Extract the [X, Y] coordinate from the center of the cell holding the provided text.  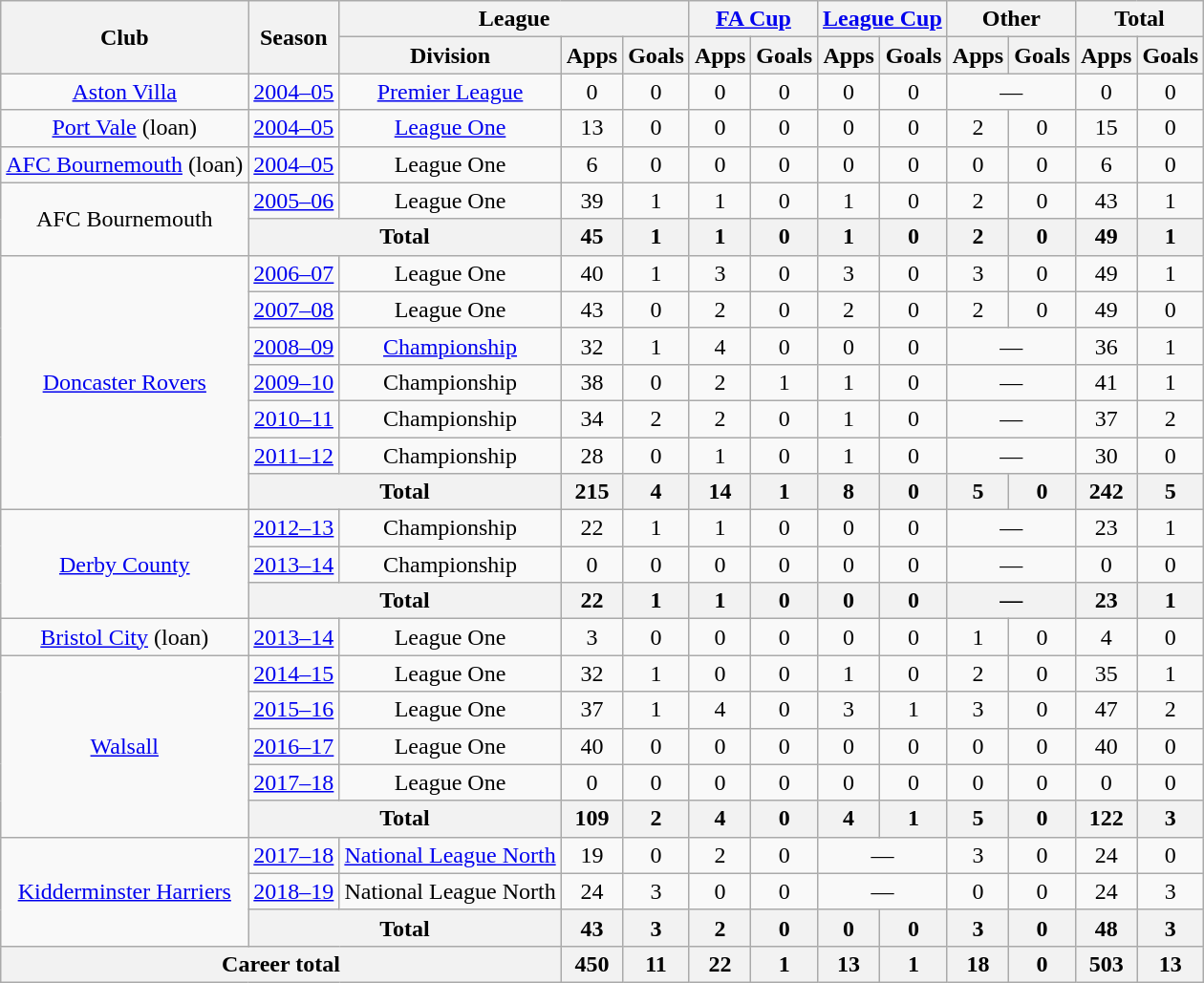
14 [720, 492]
450 [591, 964]
Derby County [124, 565]
Season [294, 37]
11 [656, 964]
2009–10 [294, 382]
15 [1106, 128]
Other [1011, 19]
2006–07 [294, 273]
2012–13 [294, 528]
47 [1106, 710]
AFC Bournemouth [124, 219]
19 [591, 855]
35 [1106, 673]
Club [124, 37]
34 [591, 418]
2005–06 [294, 201]
Walsall [124, 746]
2007–08 [294, 310]
Premier League [450, 92]
8 [849, 492]
2014–15 [294, 673]
122 [1106, 819]
2008–09 [294, 346]
Kidderminster Harriers [124, 891]
41 [1106, 382]
Career total [281, 964]
215 [591, 492]
League Cup [883, 19]
2018–19 [294, 891]
2016–17 [294, 746]
FA Cup [753, 19]
48 [1106, 928]
Bristol City (loan) [124, 637]
38 [591, 382]
2015–16 [294, 710]
109 [591, 819]
2011–12 [294, 456]
503 [1106, 964]
Aston Villa [124, 92]
Port Vale (loan) [124, 128]
28 [591, 456]
45 [591, 237]
242 [1106, 492]
AFC Bournemouth (loan) [124, 164]
Division [450, 55]
Doncaster Rovers [124, 382]
30 [1106, 456]
2010–11 [294, 418]
18 [978, 964]
39 [591, 201]
League [514, 19]
36 [1106, 346]
